Return the [X, Y] coordinate for the center point of the cell that contains the specified text.  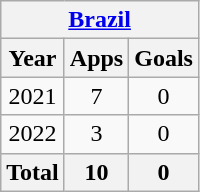
Year [33, 58]
Apps [96, 58]
Goals [164, 58]
10 [96, 172]
3 [96, 134]
2022 [33, 134]
Brazil [100, 20]
Total [33, 172]
2021 [33, 96]
7 [96, 96]
